Return the (x, y) coordinate for the center point of the cell that contains the specified text.  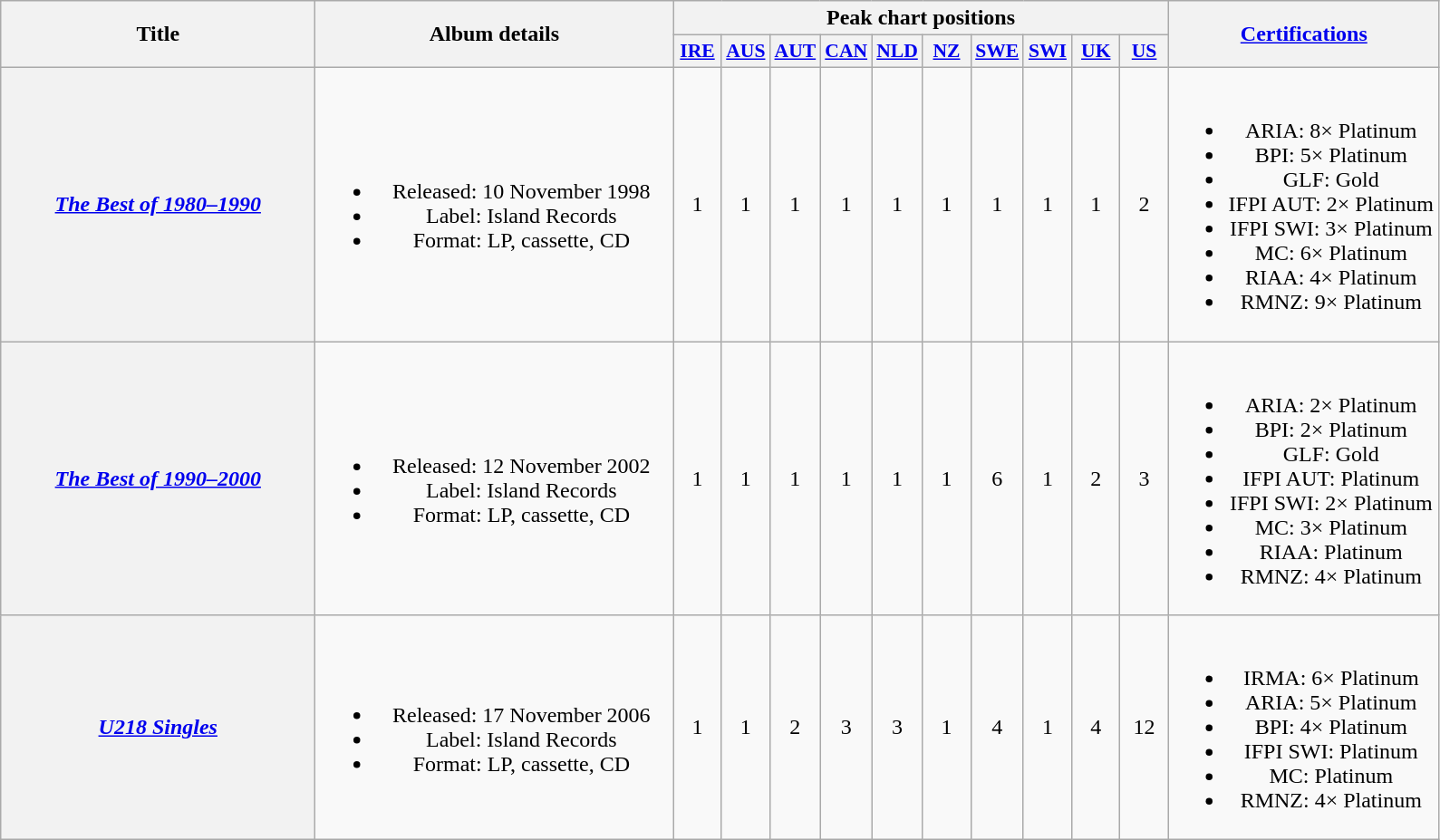
AUS (745, 52)
Released: 12 November 2002Label: Island RecordsFormat: LP, cassette, CD (495, 478)
ARIA: 8× PlatinumBPI: 5× PlatinumGLF: GoldIFPI AUT: 2× PlatinumIFPI SWI: 3× PlatinumMC: 6× PlatinumRIAA: 4× PlatinumRMNZ: 9× Platinum (1303, 204)
Peak chart positions (921, 18)
12 (1144, 728)
The Best of 1980–1990 (158, 204)
CAN (846, 52)
Released: 10 November 1998Label: Island RecordsFormat: LP, cassette, CD (495, 204)
SWI (1048, 52)
U218 Singles (158, 728)
ARIA: 2× PlatinumBPI: 2× PlatinumGLF: GoldIFPI AUT: PlatinumIFPI SWI: 2× PlatinumMC: 3× PlatinumRIAA: PlatinumRMNZ: 4× Platinum (1303, 478)
UK (1097, 52)
US (1144, 52)
SWE (997, 52)
NZ (946, 52)
IRE (698, 52)
Title (158, 34)
AUT (796, 52)
Released: 17 November 2006Label: Island RecordsFormat: LP, cassette, CD (495, 728)
6 (997, 478)
IRMA: 6× PlatinumARIA: 5× PlatinumBPI: 4× PlatinumIFPI SWI: PlatinumMC: PlatinumRMNZ: 4× Platinum (1303, 728)
The Best of 1990–2000 (158, 478)
Certifications (1303, 34)
Album details (495, 34)
NLD (897, 52)
